Search for the cell housing the specified text and yield its (X, Y) center coordinate. 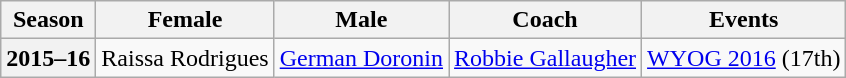
German Doronin (361, 58)
Raissa Rodrigues (185, 58)
Season (48, 20)
Events (744, 20)
Robbie Gallaugher (546, 58)
2015–16 (48, 58)
Male (361, 20)
Female (185, 20)
Coach (546, 20)
WYOG 2016 (17th) (744, 58)
